Identify which cell holds the provided text, then report its [X, Y] central coordinate. 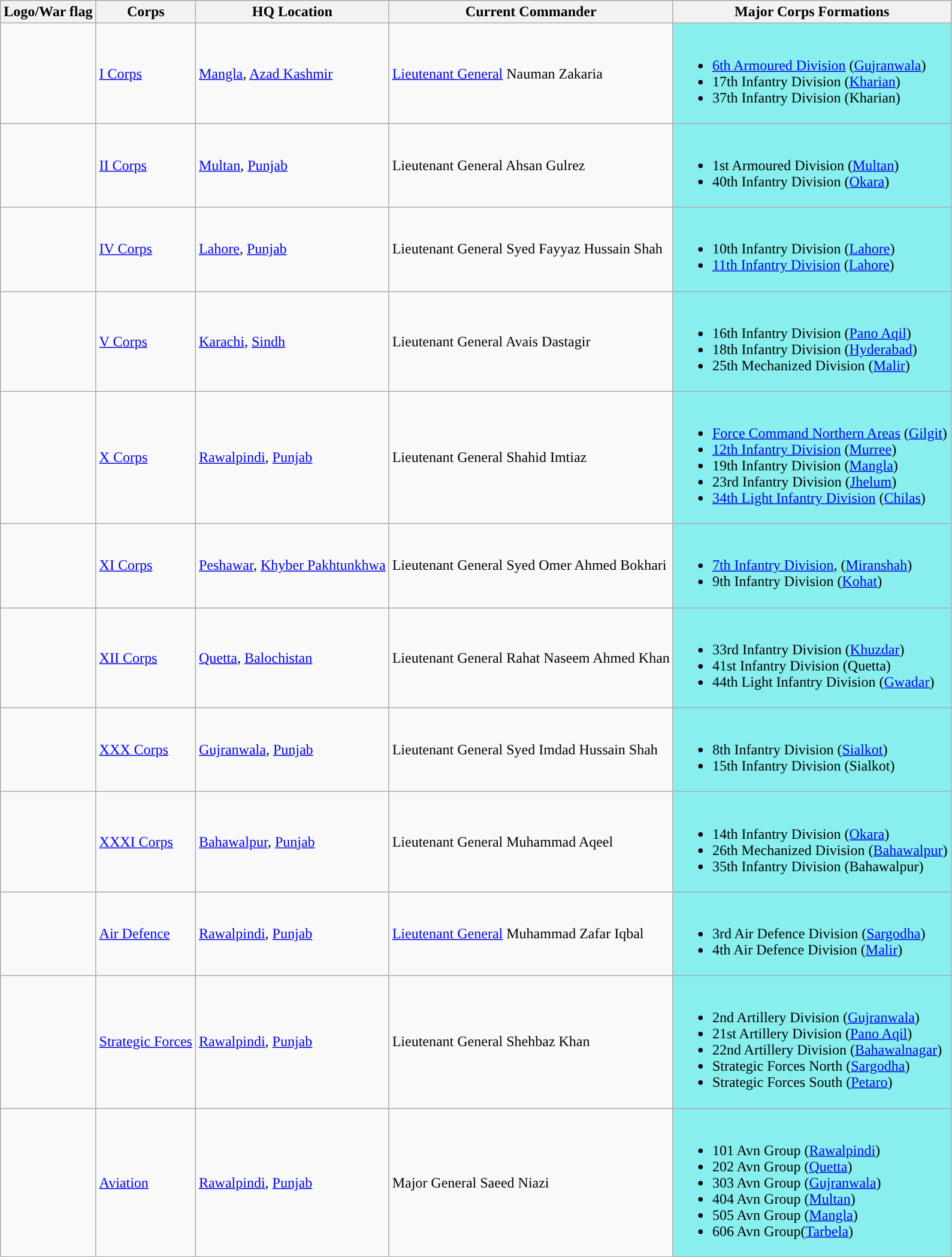
Logo/War flag [48, 12]
Strategic Forces [146, 1041]
I Corps [146, 73]
Peshawar, Khyber Pakhtunkhwa [292, 566]
II Corps [146, 165]
Major Corps Formations [812, 12]
V Corps [146, 342]
10th Infantry Division (Lahore)11th Infantry Division (Lahore) [812, 249]
Lahore, Punjab [292, 249]
XXX Corps [146, 750]
1st Armoured Division (Multan)40th Infantry Division (Okara) [812, 165]
Current Commander [531, 12]
Lieutenant General Shehbaz Khan [531, 1041]
Lieutenant General Avais Dastagir [531, 342]
Corps [146, 12]
8th Infantry Division (Sialkot)15th Infantry Division (Sialkot) [812, 750]
XII Corps [146, 658]
6th Armoured Division (Gujranwala)17th Infantry Division (Kharian)37th Infantry Division (Kharian) [812, 73]
Quetta, Balochistan [292, 658]
3rd Air Defence Division (Sargodha)4th Air Defence Division (Malir) [812, 933]
X Corps [146, 458]
Karachi, Sindh [292, 342]
XI Corps [146, 566]
Major General Saeed Niazi [531, 1183]
Multan, Punjab [292, 165]
Lieutenant General Muhammad Zafar Iqbal [531, 933]
Lieutenant General Syed Omer Ahmed Bokhari [531, 566]
14th Infantry Division (Okara)26th Mechanized Division (Bahawalpur)35th Infantry Division (Bahawalpur) [812, 841]
Lieutenant General Shahid Imtiaz [531, 458]
Lieutenant General Syed Imdad Hussain Shah [531, 750]
16th Infantry Division (Pano Aqil)18th Infantry Division (Hyderabad)25th Mechanized Division (Malir) [812, 342]
IV Corps [146, 249]
Bahawalpur, Punjab [292, 841]
Mangla, Azad Kashmir [292, 73]
Aviation [146, 1183]
Lieutenant General Syed Fayyaz Hussain Shah [531, 249]
Lieutenant General Muhammad Aqeel [531, 841]
HQ Location [292, 12]
Gujranwala, Punjab [292, 750]
101 Avn Group (Rawalpindi)202 Avn Group (Quetta)303 Avn Group (Gujranwala)404 Avn Group (Multan)505 Avn Group (Mangla)606 Avn Group(Tarbela) [812, 1183]
7th Infantry Division, (Miranshah)9th Infantry Division (Kohat) [812, 566]
Lieutenant General Nauman Zakaria [531, 73]
33rd Infantry Division (Khuzdar)41st Infantry Division (Quetta)44th Light Infantry Division (Gwadar) [812, 658]
Lieutenant General Ahsan Gulrez [531, 165]
XXXI Corps [146, 841]
Lieutenant General Rahat Naseem Ahmed Khan [531, 658]
Air Defence [146, 933]
